Find where the given text appears and provide that cell's center as [X, Y] coordinate. 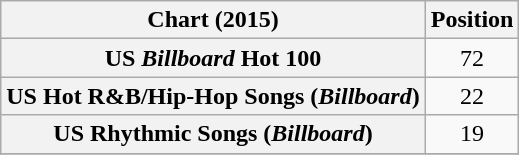
Chart (2015) [213, 20]
Position [472, 20]
72 [472, 58]
22 [472, 96]
US Billboard Hot 100 [213, 58]
US Hot R&B/Hip-Hop Songs (Billboard) [213, 96]
US Rhythmic Songs (Billboard) [213, 134]
19 [472, 134]
